Capture the cell that displays the provided text and extract its [x, y] central coordinate. 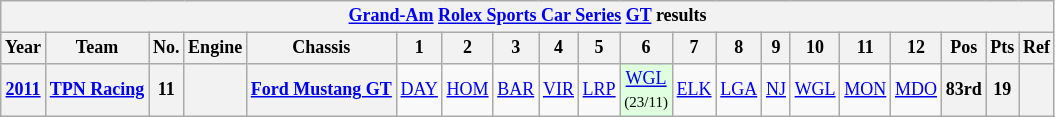
7 [694, 48]
No. [166, 48]
3 [516, 48]
Pos [964, 48]
Year [24, 48]
LRP [599, 90]
LGA [739, 90]
Pts [1002, 48]
4 [559, 48]
TPN Racing [96, 90]
Grand-Am Rolex Sports Car Series GT results [528, 16]
Engine [216, 48]
1 [419, 48]
VIR [559, 90]
12 [916, 48]
8 [739, 48]
Ref [1037, 48]
BAR [516, 90]
Chassis [321, 48]
MDO [916, 90]
19 [1002, 90]
WGL(23/11) [646, 90]
WGL [815, 90]
DAY [419, 90]
83rd [964, 90]
NJ [776, 90]
2 [468, 48]
6 [646, 48]
Team [96, 48]
MON [866, 90]
2011 [24, 90]
HOM [468, 90]
10 [815, 48]
9 [776, 48]
ELK [694, 90]
5 [599, 48]
Ford Mustang GT [321, 90]
